Capture the cell that displays the provided text and extract its [x, y] central coordinate. 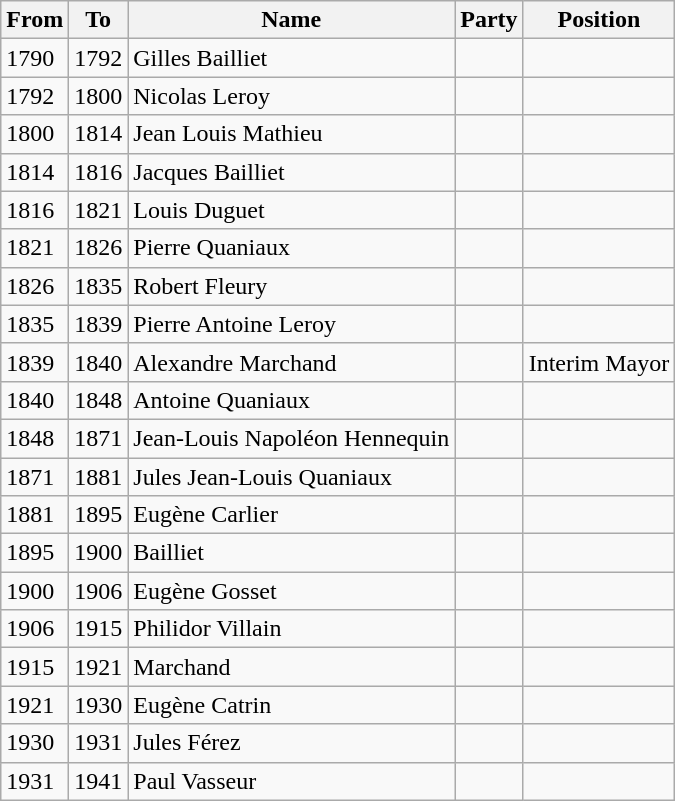
From [35, 20]
Interim Mayor [599, 362]
Bailliet [292, 553]
Position [599, 20]
Name [292, 20]
Paul Vasseur [292, 781]
Pierre Quaniaux [292, 248]
Party [489, 20]
Gilles Bailliet [292, 58]
Marchand [292, 667]
Alexandre Marchand [292, 362]
Jules Jean-Louis Quaniaux [292, 477]
Eugène Catrin [292, 705]
Jean-Louis Napoléon Hennequin [292, 438]
To [98, 20]
Jean Louis Mathieu [292, 134]
Antoine Quaniaux [292, 400]
Eugène Carlier [292, 515]
Nicolas Leroy [292, 96]
Philidor Villain [292, 629]
Jacques Bailliet [292, 172]
Eugène Gosset [292, 591]
1790 [35, 58]
Robert Fleury [292, 286]
Pierre Antoine Leroy [292, 324]
Louis Duguet [292, 210]
Jules Férez [292, 743]
1941 [98, 781]
